Identify which cell holds the provided text, then report its (x, y) central coordinate. 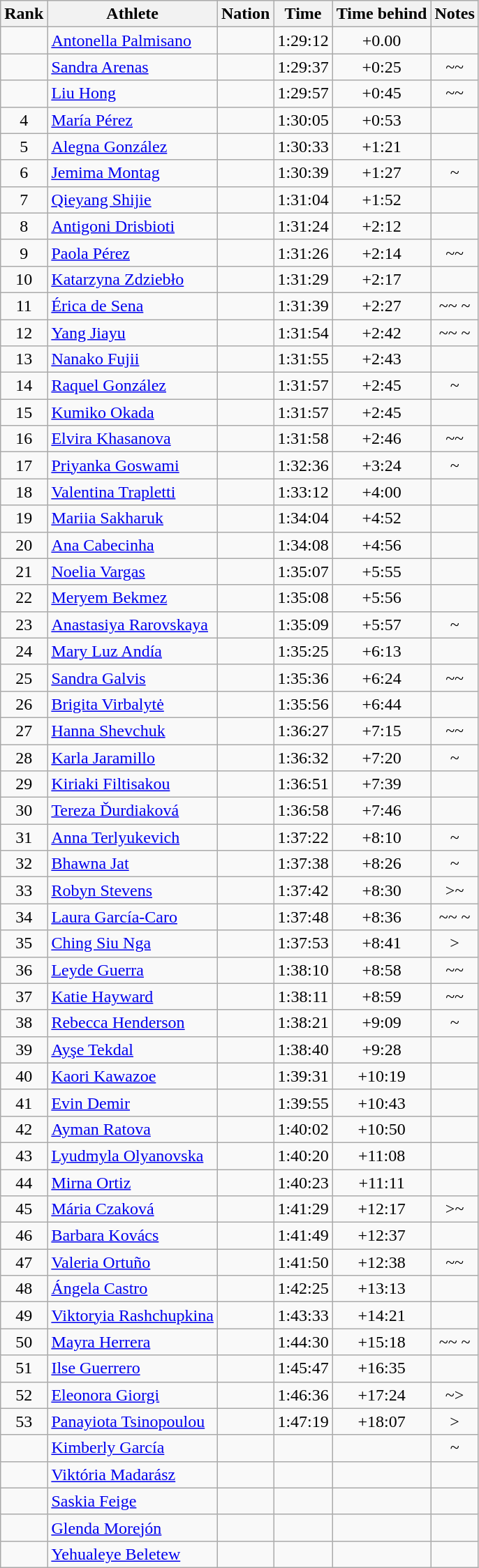
+8:36 (381, 917)
Rebecca Henderson (133, 1023)
1:31:58 (303, 439)
Rank (24, 14)
+2:14 (381, 253)
7 (24, 200)
41 (24, 1103)
Saskia Feige (133, 1501)
6 (24, 173)
+8:26 (381, 864)
37 (24, 996)
+1:52 (381, 200)
31 (24, 837)
1:36:32 (303, 757)
+2:46 (381, 439)
1:33:12 (303, 492)
+11:08 (381, 1156)
21 (24, 572)
Mirna Ortiz (133, 1183)
+11:11 (381, 1183)
+8:59 (381, 996)
12 (24, 333)
24 (24, 651)
1:37:53 (303, 943)
1:38:40 (303, 1050)
+7:46 (381, 811)
+12:17 (381, 1209)
Qieyang Shijie (133, 200)
Sandra Arenas (133, 67)
+7:15 (381, 731)
1:35:09 (303, 625)
28 (24, 757)
52 (24, 1395)
1:43:33 (303, 1315)
Antigoni Drisbioti (133, 226)
39 (24, 1050)
40 (24, 1076)
+15:18 (381, 1342)
Valeria Ortuño (133, 1262)
8 (24, 226)
Kiriaki Filtisakou (133, 784)
+6:24 (381, 678)
+4:56 (381, 545)
Nanako Fujii (133, 359)
Anna Terlyukevich (133, 837)
1:41:29 (303, 1209)
1:34:04 (303, 518)
Ayman Ratova (133, 1129)
Liu Hong (133, 94)
Tereza Ďurdiaková (133, 811)
Kimberly García (133, 1448)
1:47:19 (303, 1421)
Robyn Stevens (133, 890)
+6:13 (381, 651)
53 (24, 1421)
1:38:11 (303, 996)
1:35:07 (303, 572)
Valentina Trapletti (133, 492)
10 (24, 279)
+10:43 (381, 1103)
30 (24, 811)
Mária Czaková (133, 1209)
Elvira Khasanova (133, 439)
26 (24, 704)
1:40:23 (303, 1183)
Priyanka Goswami (133, 465)
1:35:56 (303, 704)
+12:37 (381, 1236)
1:29:12 (303, 40)
Panayiota Tsinopoulou (133, 1421)
+1:27 (381, 173)
1:40:20 (303, 1156)
1:41:49 (303, 1236)
Viktória Madarász (133, 1474)
4 (24, 120)
Brigita Virbalytė (133, 704)
1:30:05 (303, 120)
46 (24, 1236)
Nation (245, 14)
13 (24, 359)
1:36:51 (303, 784)
Kumiko Okada (133, 412)
+2:17 (381, 279)
Barbara Kovács (133, 1236)
+18:07 (381, 1421)
+8:10 (381, 837)
49 (24, 1315)
Hanna Shevchuk (133, 731)
+8:58 (381, 970)
1:39:55 (303, 1103)
47 (24, 1262)
19 (24, 518)
Karla Jaramillo (133, 757)
Bhawna Jat (133, 864)
+5:55 (381, 572)
+2:27 (381, 306)
María Pérez (133, 120)
Jemima Montag (133, 173)
Athlete (133, 14)
Eleonora Giorgi (133, 1395)
38 (24, 1023)
51 (24, 1368)
+13:13 (381, 1289)
44 (24, 1183)
43 (24, 1156)
Time (303, 14)
Mary Luz Andía (133, 651)
Raquel González (133, 386)
+14:21 (381, 1315)
1:35:36 (303, 678)
+3:24 (381, 465)
+12:38 (381, 1262)
1:36:58 (303, 811)
29 (24, 784)
1:34:08 (303, 545)
Laura García-Caro (133, 917)
Antonella Palmisano (133, 40)
1:31:04 (303, 200)
45 (24, 1209)
48 (24, 1289)
Notes (455, 14)
+0.00 (381, 40)
1:40:02 (303, 1129)
1:32:36 (303, 465)
5 (24, 147)
Glenda Morejón (133, 1528)
1:30:39 (303, 173)
+0:25 (381, 67)
Mariia Sakharuk (133, 518)
20 (24, 545)
25 (24, 678)
+17:24 (381, 1395)
14 (24, 386)
+0:45 (381, 94)
Katie Hayward (133, 996)
16 (24, 439)
+5:56 (381, 598)
1:31:29 (303, 279)
Ching Siu Nga (133, 943)
1:35:08 (303, 598)
+9:09 (381, 1023)
35 (24, 943)
+1:21 (381, 147)
+10:50 (381, 1129)
23 (24, 625)
+5:57 (381, 625)
Kaori Kawazoe (133, 1076)
+0:53 (381, 120)
Leyde Guerra (133, 970)
1:31:54 (303, 333)
Meryem Bekmez (133, 598)
34 (24, 917)
Anastasiya Rarovskaya (133, 625)
~> (455, 1395)
Evin Demir (133, 1103)
1:38:10 (303, 970)
+4:52 (381, 518)
+2:12 (381, 226)
1:41:50 (303, 1262)
+16:35 (381, 1368)
50 (24, 1342)
Yang Jiayu (133, 333)
Mayra Herrera (133, 1342)
+7:20 (381, 757)
1:39:31 (303, 1076)
1:37:48 (303, 917)
+10:19 (381, 1076)
Sandra Galvis (133, 678)
1:37:38 (303, 864)
1:36:27 (303, 731)
36 (24, 970)
Time behind (381, 14)
Paola Pérez (133, 253)
9 (24, 253)
1:42:25 (303, 1289)
1:31:39 (303, 306)
11 (24, 306)
Ana Cabecinha (133, 545)
Yehualeye Beletew (133, 1554)
17 (24, 465)
Ángela Castro (133, 1289)
Lyudmyla Olyanovska (133, 1156)
Érica de Sena (133, 306)
1:30:33 (303, 147)
+9:28 (381, 1050)
+7:39 (381, 784)
27 (24, 731)
1:46:36 (303, 1395)
1:38:21 (303, 1023)
1:31:24 (303, 226)
1:31:55 (303, 359)
+2:43 (381, 359)
1:44:30 (303, 1342)
+4:00 (381, 492)
15 (24, 412)
32 (24, 864)
1:37:42 (303, 890)
1:35:25 (303, 651)
42 (24, 1129)
Viktoryia Rashchupkina (133, 1315)
+6:44 (381, 704)
Alegna González (133, 147)
33 (24, 890)
22 (24, 598)
1:29:57 (303, 94)
18 (24, 492)
+2:42 (381, 333)
+8:41 (381, 943)
1:31:26 (303, 253)
1:45:47 (303, 1368)
+8:30 (381, 890)
1:37:22 (303, 837)
Ilse Guerrero (133, 1368)
Ayşe Tekdal (133, 1050)
Noelia Vargas (133, 572)
Katarzyna Zdziebło (133, 279)
1:29:37 (303, 67)
